From the cell containing the given text, extract its center point as [X, Y] coordinate. 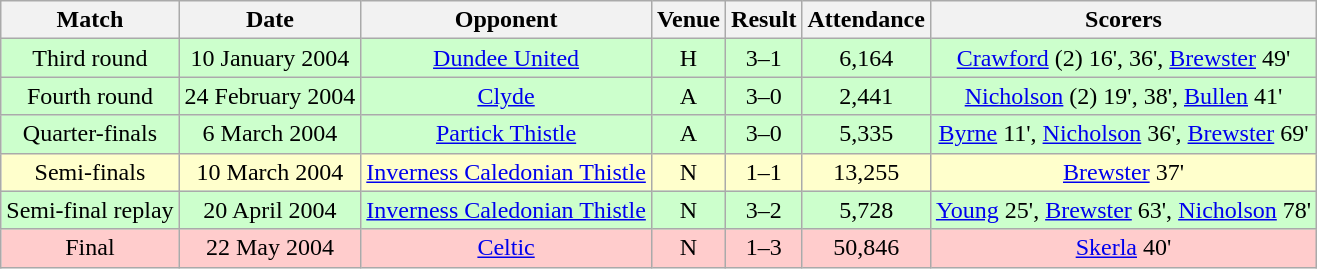
3–2 [764, 210]
1–3 [764, 248]
Final [90, 248]
2,441 [866, 96]
5,335 [866, 134]
Clyde [506, 96]
3–1 [764, 58]
Fourth round [90, 96]
22 May 2004 [270, 248]
50,846 [866, 248]
Celtic [506, 248]
Opponent [506, 20]
Third round [90, 58]
24 February 2004 [270, 96]
Byrne 11', Nicholson 36', Brewster 69' [1123, 134]
20 April 2004 [270, 210]
Crawford (2) 16', 36', Brewster 49' [1123, 58]
13,255 [866, 172]
Quarter-finals [90, 134]
Match [90, 20]
Partick Thistle [506, 134]
Semi-final replay [90, 210]
Semi-finals [90, 172]
Brewster 37' [1123, 172]
1–1 [764, 172]
Attendance [866, 20]
6 March 2004 [270, 134]
Venue [688, 20]
6,164 [866, 58]
Nicholson (2) 19', 38', Bullen 41' [1123, 96]
Result [764, 20]
H [688, 58]
Scorers [1123, 20]
5,728 [866, 210]
10 January 2004 [270, 58]
Dundee United [506, 58]
10 March 2004 [270, 172]
Young 25', Brewster 63', Nicholson 78' [1123, 210]
Date [270, 20]
Skerla 40' [1123, 248]
